Search for the cell housing the specified text and yield its (x, y) center coordinate. 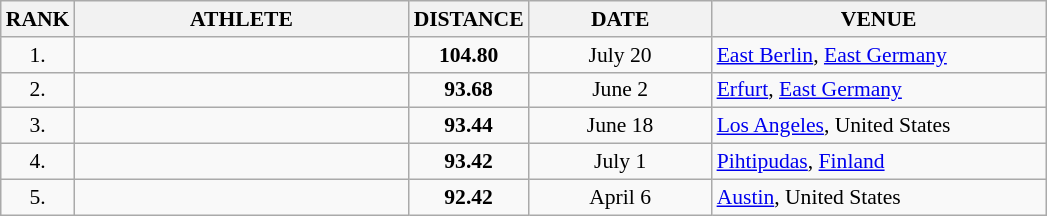
93.42 (469, 162)
June 2 (620, 90)
July 20 (620, 55)
Los Angeles, United States (879, 126)
June 18 (620, 126)
1. (38, 55)
DATE (620, 19)
Pihtipudas, Finland (879, 162)
DISTANCE (469, 19)
Erfurt, East Germany (879, 90)
5. (38, 197)
RANK (38, 19)
July 1 (620, 162)
ATHLETE (241, 19)
4. (38, 162)
104.80 (469, 55)
Austin, United States (879, 197)
2. (38, 90)
3. (38, 126)
93.44 (469, 126)
April 6 (620, 197)
VENUE (879, 19)
East Berlin, East Germany (879, 55)
92.42 (469, 197)
93.68 (469, 90)
